Find where the given text appears and provide that cell's center as [x, y] coordinate. 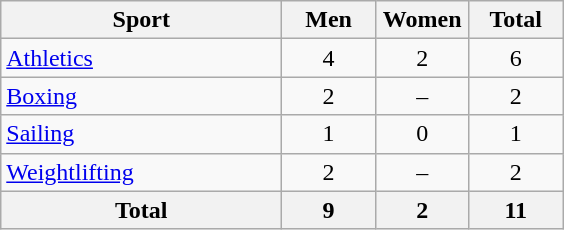
Athletics [142, 58]
4 [329, 58]
Sailing [142, 134]
0 [422, 134]
6 [516, 58]
Boxing [142, 96]
Women [422, 20]
Sport [142, 20]
Weightlifting [142, 172]
11 [516, 210]
9 [329, 210]
Men [329, 20]
